Extract the [x, y] coordinate from the center of the cell holding the provided text.  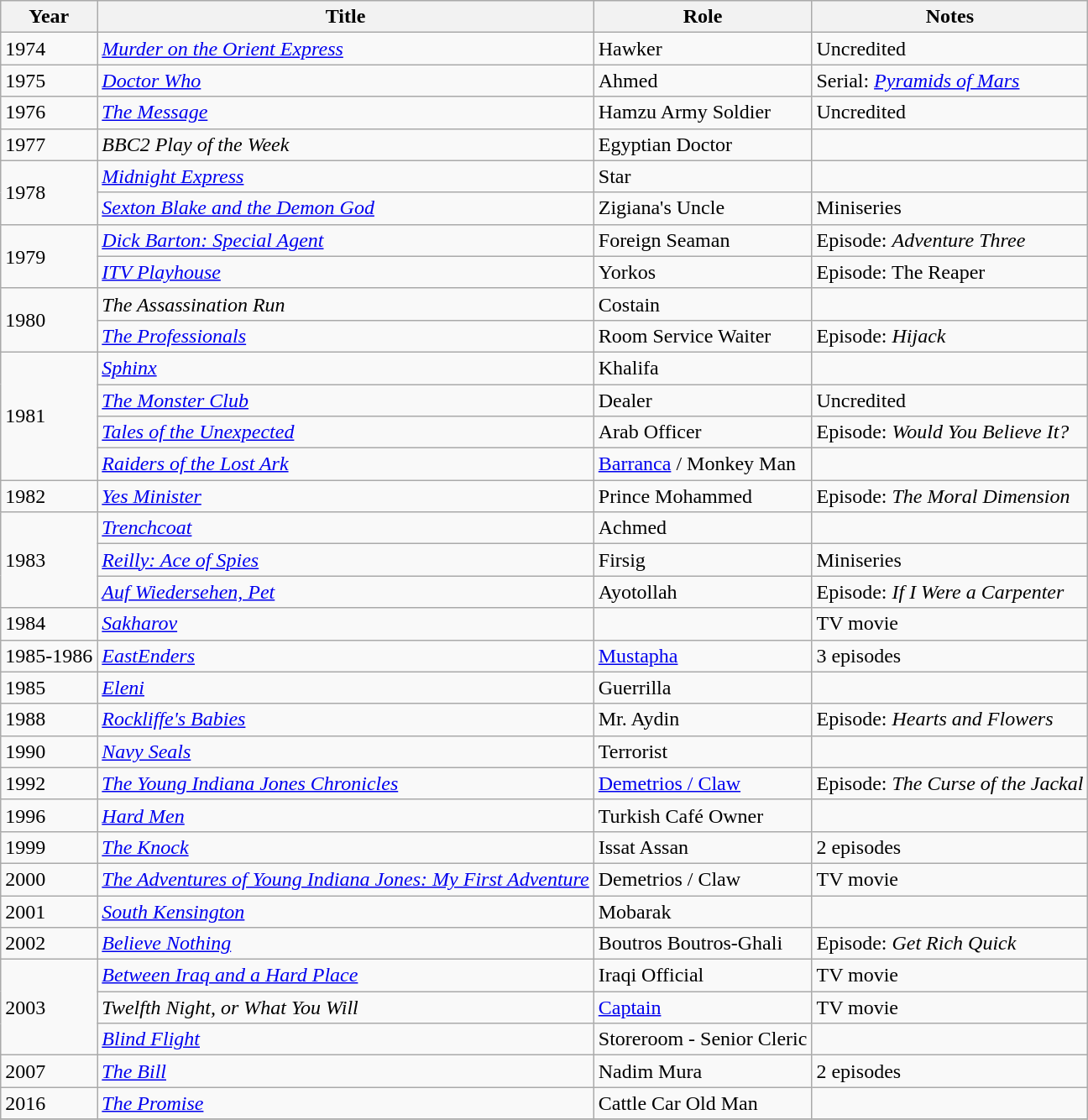
The Monster Club [346, 400]
1999 [49, 847]
Ahmed [703, 81]
Khalifa [703, 368]
Captain [703, 1007]
Tales of the Unexpected [346, 432]
Mustapha [703, 656]
Sakharov [346, 624]
Mobarak [703, 911]
Issat Assan [703, 847]
Doctor Who [346, 81]
1976 [49, 113]
Serial: Pyramids of Mars [950, 81]
Episode: If I Were a Carpenter [950, 592]
Sphinx [346, 368]
Turkish Café Owner [703, 815]
1988 [49, 720]
3 episodes [950, 656]
2001 [49, 911]
Role [703, 17]
1992 [49, 783]
Dealer [703, 400]
2003 [49, 1007]
Arab Officer [703, 432]
1985 [49, 688]
1982 [49, 496]
Reilly: Ace of Spies [346, 560]
1996 [49, 815]
1981 [49, 416]
Title [346, 17]
Episode: Hijack [950, 336]
South Kensington [346, 911]
Navy Seals [346, 751]
Room Service Waiter [703, 336]
2007 [49, 1071]
Costain [703, 304]
Storeroom - Senior Cleric [703, 1039]
1983 [49, 560]
Trenchcoat [346, 528]
2002 [49, 944]
1990 [49, 751]
Rockliffe's Babies [346, 720]
Terrorist [703, 751]
Episode: The Reaper [950, 272]
Episode: The Moral Dimension [950, 496]
The Young Indiana Jones Chronicles [346, 783]
Barranca / Monkey Man [703, 464]
Hawker [703, 49]
Achmed [703, 528]
1975 [49, 81]
Episode: Would You Believe It? [950, 432]
Sexton Blake and the Demon God [346, 208]
Year [49, 17]
The Knock [346, 847]
Mr. Aydin [703, 720]
Egyptian Doctor [703, 144]
Dick Barton: Special Agent [346, 240]
1984 [49, 624]
1980 [49, 320]
Zigiana's Uncle [703, 208]
Midnight Express [346, 176]
Believe Nothing [346, 944]
Guerrilla [703, 688]
ITV Playhouse [346, 272]
Blind Flight [346, 1039]
The Bill [346, 1071]
Boutros Boutros-Ghali [703, 944]
1977 [49, 144]
Eleni [346, 688]
The Professionals [346, 336]
Murder on the Orient Express [346, 49]
Yes Minister [346, 496]
Prince Mohammed [703, 496]
The Assassination Run [346, 304]
Raiders of the Lost Ark [346, 464]
Yorkos [703, 272]
Hamzu Army Soldier [703, 113]
Foreign Seaman [703, 240]
The Adventures of Young Indiana Jones: My First Adventure [346, 879]
Twelfth Night, or What You Will [346, 1007]
1974 [49, 49]
Star [703, 176]
The Message [346, 113]
Episode: Hearts and Flowers [950, 720]
Iraqi Official [703, 976]
EastEnders [346, 656]
Firsig [703, 560]
Ayotollah [703, 592]
Between Iraq and a Hard Place [346, 976]
Cattle Car Old Man [703, 1103]
1978 [49, 192]
Notes [950, 17]
1979 [49, 256]
Auf Wiedersehen, Pet [346, 592]
1985-1986 [49, 656]
Episode: The Curse of the Jackal [950, 783]
Episode: Adventure Three [950, 240]
Hard Men [346, 815]
2000 [49, 879]
Nadim Mura [703, 1071]
The Promise [346, 1103]
2016 [49, 1103]
Episode: Get Rich Quick [950, 944]
BBC2 Play of the Week [346, 144]
